Return (x, y) of the center of cell containing provided text 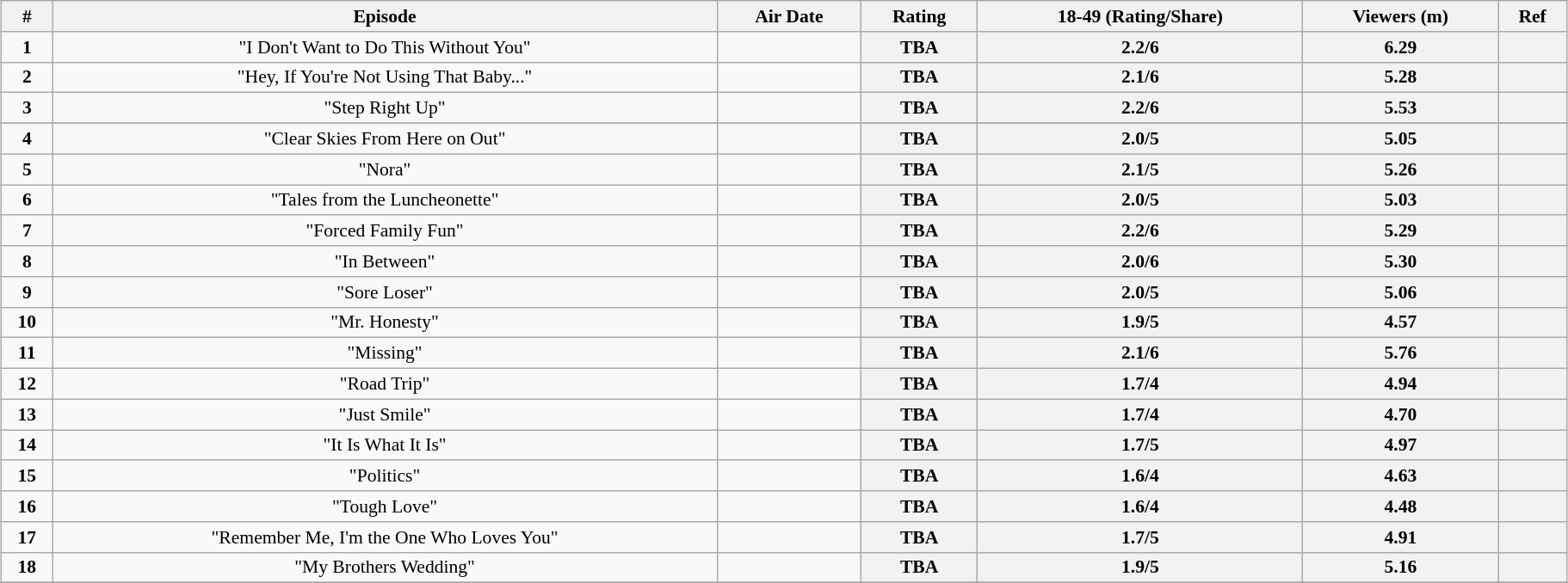
5.76 (1401, 353)
14 (28, 445)
2.1/5 (1140, 169)
Episode (385, 16)
9 (28, 292)
"Clear Skies From Here on Out" (385, 139)
4.91 (1401, 537)
"My Brothers Wedding" (385, 568)
"Remember Me, I'm the One Who Loves You" (385, 537)
5.28 (1401, 77)
"In Between" (385, 261)
4.63 (1401, 476)
5.06 (1401, 292)
"Forced Family Fun" (385, 231)
5.53 (1401, 108)
"Tales from the Luncheonette" (385, 200)
Ref (1533, 16)
"Politics" (385, 476)
1 (28, 47)
17 (28, 537)
"It Is What It Is" (385, 445)
Air Date (788, 16)
6 (28, 200)
"Missing" (385, 353)
Rating (919, 16)
"I Don't Want to Do This Without You" (385, 47)
15 (28, 476)
5.26 (1401, 169)
"Step Right Up" (385, 108)
Viewers (m) (1401, 16)
7 (28, 231)
"Road Trip" (385, 384)
12 (28, 384)
4.57 (1401, 322)
18-49 (Rating/Share) (1140, 16)
16 (28, 506)
6.29 (1401, 47)
"Hey, If You're Not Using That Baby..." (385, 77)
"Sore Loser" (385, 292)
4.97 (1401, 445)
2.0/6 (1140, 261)
5 (28, 169)
3 (28, 108)
"Nora" (385, 169)
"Tough Love" (385, 506)
4.48 (1401, 506)
5.16 (1401, 568)
18 (28, 568)
5.29 (1401, 231)
"Just Smile" (385, 414)
5.05 (1401, 139)
13 (28, 414)
11 (28, 353)
8 (28, 261)
4.70 (1401, 414)
# (28, 16)
4 (28, 139)
4.94 (1401, 384)
2 (28, 77)
5.03 (1401, 200)
"Mr. Honesty" (385, 322)
5.30 (1401, 261)
10 (28, 322)
